Pinpoint the cell where the given text exists, returning its [x, y] midpoint coordinate. 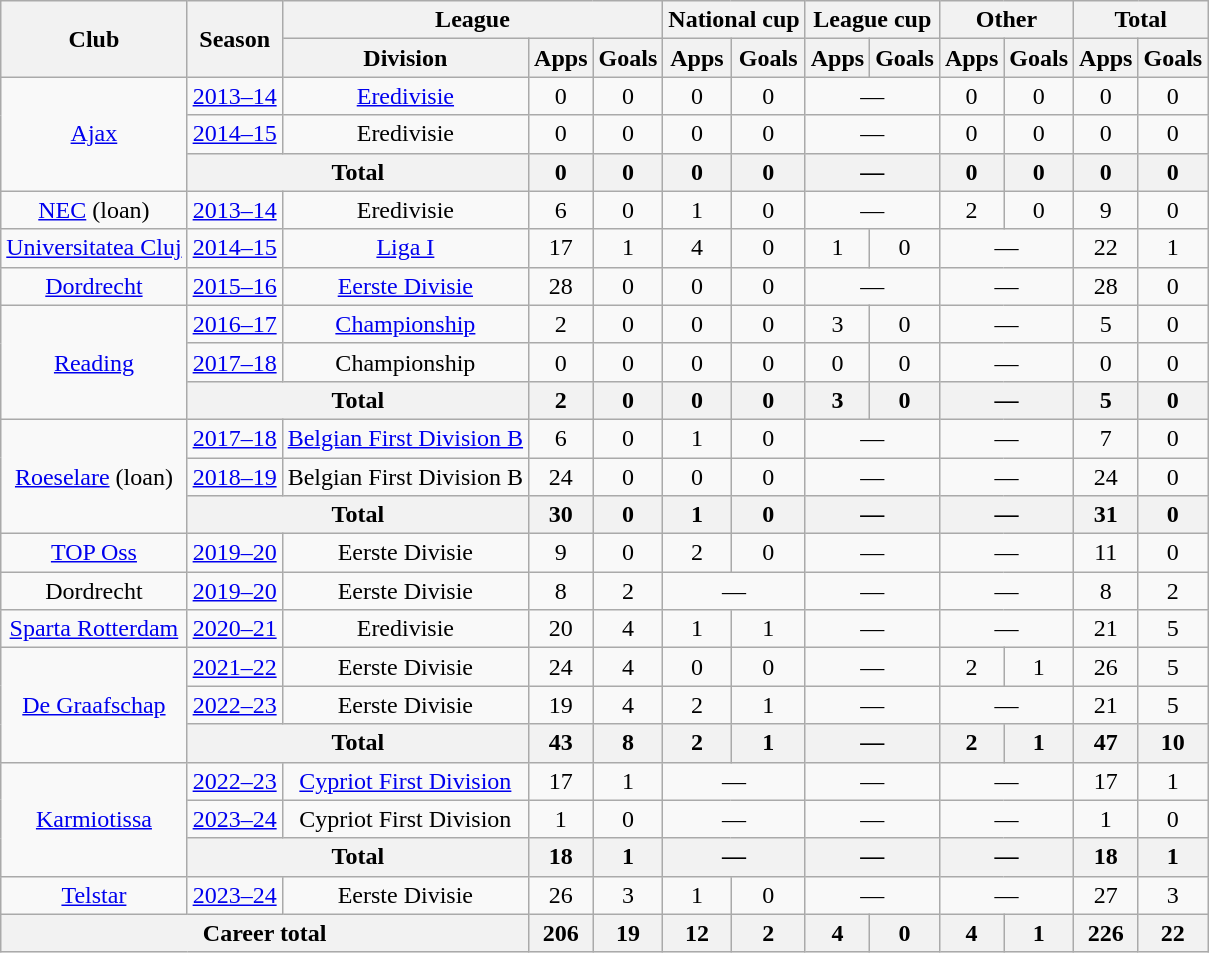
Reading [94, 362]
Liga I [405, 248]
12 [697, 933]
Telstar [94, 895]
Universitatea Cluj [94, 248]
2021–22 [234, 667]
31 [1106, 515]
43 [561, 743]
11 [1106, 553]
League [472, 20]
47 [1106, 743]
2018–19 [234, 477]
20 [561, 629]
Sparta Rotterdam [94, 629]
2020–21 [234, 629]
2015–16 [234, 286]
De Graafschap [94, 705]
206 [561, 933]
27 [1106, 895]
Division [405, 58]
League cup [872, 20]
Season [234, 39]
7 [1106, 438]
2016–17 [234, 324]
NEC (loan) [94, 210]
Roeselare (loan) [94, 476]
10 [1173, 743]
Career total [265, 933]
Ajax [94, 134]
30 [561, 515]
Other [1006, 20]
Club [94, 39]
Karmiotissa [94, 819]
226 [1106, 933]
TOP Oss [94, 553]
National cup [734, 20]
